Return (x, y) of the center of cell containing provided text 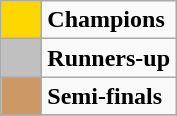
Semi-finals (109, 96)
Champions (109, 20)
Runners-up (109, 58)
